Extract the (X, Y) coordinate from the center of the cell holding the provided text.  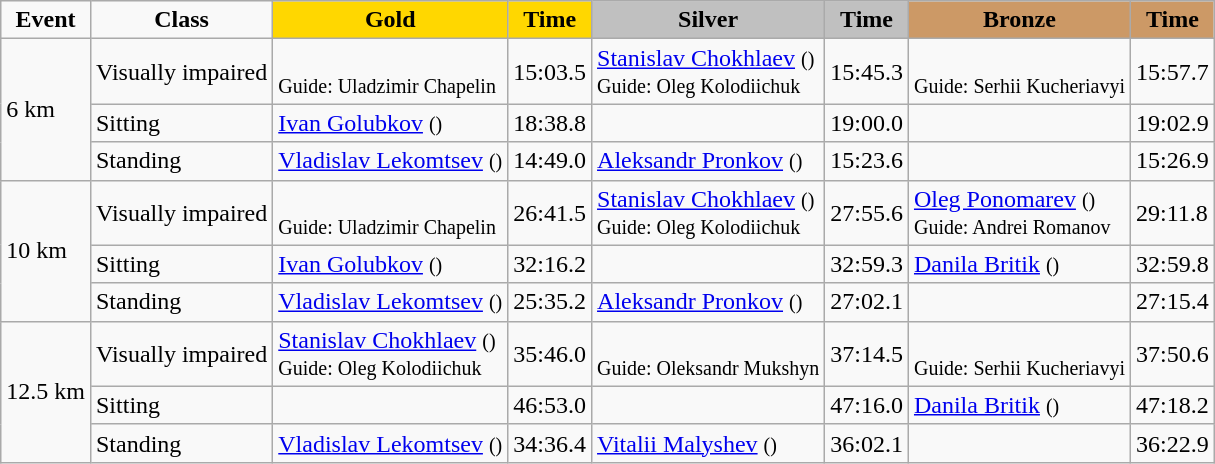
15:03.5 (550, 72)
Event (46, 20)
18:38.8 (550, 123)
27:02.1 (867, 302)
Guide: Oleksandr Mukshyn (708, 354)
10 km (46, 250)
32:59.3 (867, 264)
Bronze (1019, 20)
25:35.2 (550, 302)
37:14.5 (867, 354)
27:15.4 (1172, 302)
14:49.0 (550, 161)
15:45.3 (867, 72)
Oleg Ponomarev ()Guide: Andrei Romanov (1019, 212)
Silver (708, 20)
47:18.2 (1172, 405)
46:53.0 (550, 405)
47:16.0 (867, 405)
36:22.9 (1172, 443)
12.5 km (46, 392)
26:41.5 (550, 212)
32:59.8 (1172, 264)
15:57.7 (1172, 72)
6 km (46, 110)
19:00.0 (867, 123)
34:36.4 (550, 443)
35:46.0 (550, 354)
15:23.6 (867, 161)
32:16.2 (550, 264)
19:02.9 (1172, 123)
29:11.8 (1172, 212)
Vitalii Malyshev () (708, 443)
Class (181, 20)
27:55.6 (867, 212)
36:02.1 (867, 443)
Gold (390, 20)
37:50.6 (1172, 354)
15:26.9 (1172, 161)
